Return the [x, y] coordinate for the center point of the cell that contains the specified text.  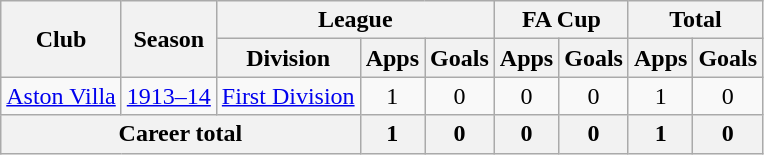
1913–14 [168, 96]
Season [168, 39]
League [355, 20]
Aston Villa [62, 96]
Division [288, 58]
Club [62, 39]
Career total [180, 134]
Total [695, 20]
First Division [288, 96]
FA Cup [561, 20]
